Detect which cell encompasses the target text, then output its [X, Y] center coordinate. 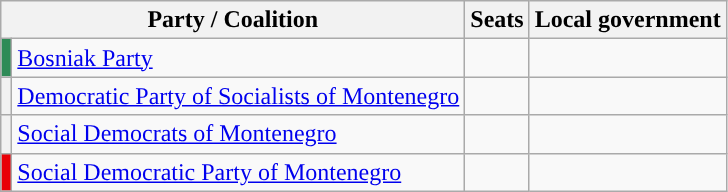
Social Democrats of Montenegro [238, 134]
Party / Coalition [233, 20]
Social Democratic Party of Montenegro [238, 172]
Democratic Party of Socialists of Montenegro [238, 96]
Bosniak Party [238, 58]
Seats [497, 20]
Local government [628, 20]
